Detect which cell encompasses the target text, then output its [x, y] center coordinate. 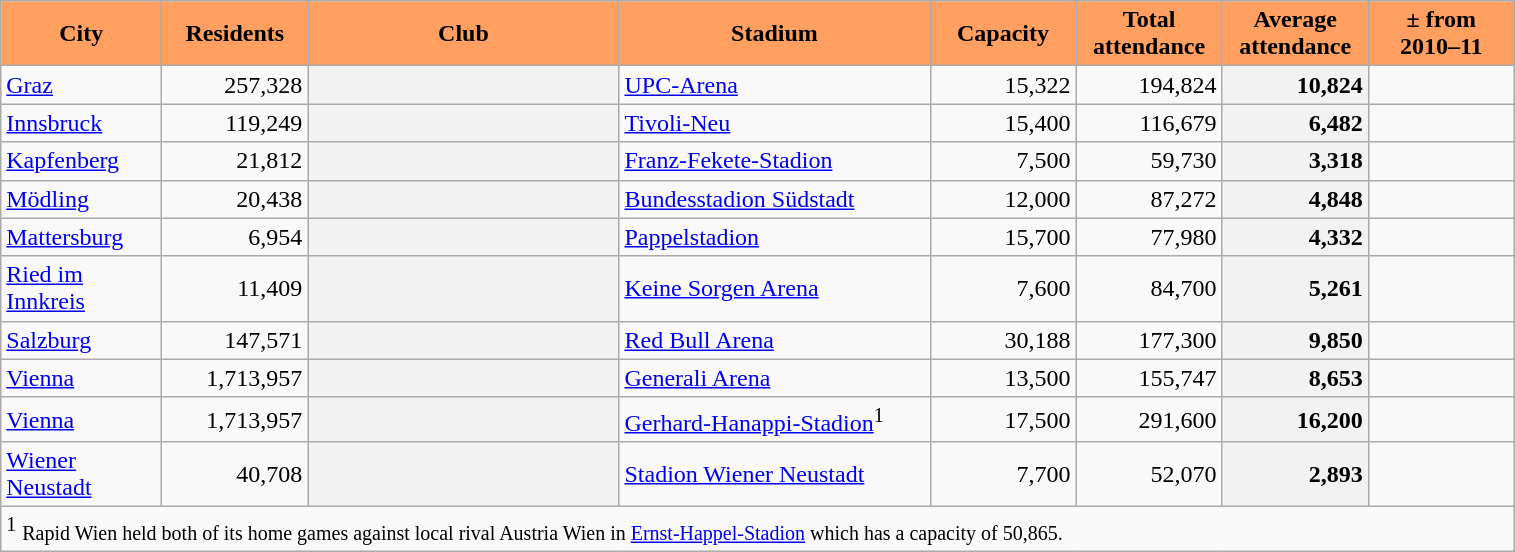
4,848 [1295, 199]
8,653 [1295, 378]
Mödling [82, 199]
147,571 [235, 340]
15,700 [1003, 237]
1 Rapid Wien held both of its home games against local rival Austria Wien in Ernst-Happel-Stadion which has a capacity of 50,865. [758, 530]
257,328 [235, 85]
Graz [82, 85]
Pappelstadion [774, 237]
291,600 [1149, 420]
Residents [235, 34]
194,824 [1149, 85]
Ried im Innkreis [82, 288]
3,318 [1295, 161]
40,708 [235, 474]
6,954 [235, 237]
Capacity [1003, 34]
7,700 [1003, 474]
Franz-Fekete-Stadion [774, 161]
17,500 [1003, 420]
Innsbruck [82, 123]
6,482 [1295, 123]
52,070 [1149, 474]
16,200 [1295, 420]
59,730 [1149, 161]
12,000 [1003, 199]
Club [464, 34]
Generali Arena [774, 378]
± from 2010–11 [1441, 34]
Average attendance [1295, 34]
Total attendance [1149, 34]
Tivoli-Neu [774, 123]
Gerhard-Hanappi-Stadion1 [774, 420]
Red Bull Arena [774, 340]
84,700 [1149, 288]
11,409 [235, 288]
Wiener Neustadt [82, 474]
9,850 [1295, 340]
77,980 [1149, 237]
15,400 [1003, 123]
15,322 [1003, 85]
Bundesstadion Südstadt [774, 199]
177,300 [1149, 340]
Stadium [774, 34]
UPC-Arena [774, 85]
10,824 [1295, 85]
7,500 [1003, 161]
Kapfenberg [82, 161]
Mattersburg [82, 237]
Salzburg [82, 340]
5,261 [1295, 288]
30,188 [1003, 340]
7,600 [1003, 288]
Keine Sorgen Arena [774, 288]
13,500 [1003, 378]
119,249 [235, 123]
155,747 [1149, 378]
87,272 [1149, 199]
City [82, 34]
116,679 [1149, 123]
2,893 [1295, 474]
4,332 [1295, 237]
Stadion Wiener Neustadt [774, 474]
20,438 [235, 199]
21,812 [235, 161]
